Search for the cell housing the specified text and yield its (X, Y) center coordinate. 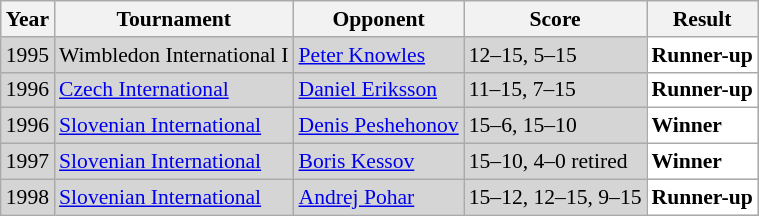
Czech International (174, 90)
15–10, 4–0 retired (556, 162)
Andrej Pohar (378, 197)
Boris Kessov (378, 162)
Denis Peshehonov (378, 126)
Peter Knowles (378, 55)
Year (28, 19)
1997 (28, 162)
Wimbledon International I (174, 55)
15–12, 12–15, 9–15 (556, 197)
Score (556, 19)
Daniel Eriksson (378, 90)
1995 (28, 55)
Opponent (378, 19)
Tournament (174, 19)
15–6, 15–10 (556, 126)
12–15, 5–15 (556, 55)
11–15, 7–15 (556, 90)
1998 (28, 197)
Result (702, 19)
